Capture the cell that displays the provided text and extract its (X, Y) central coordinate. 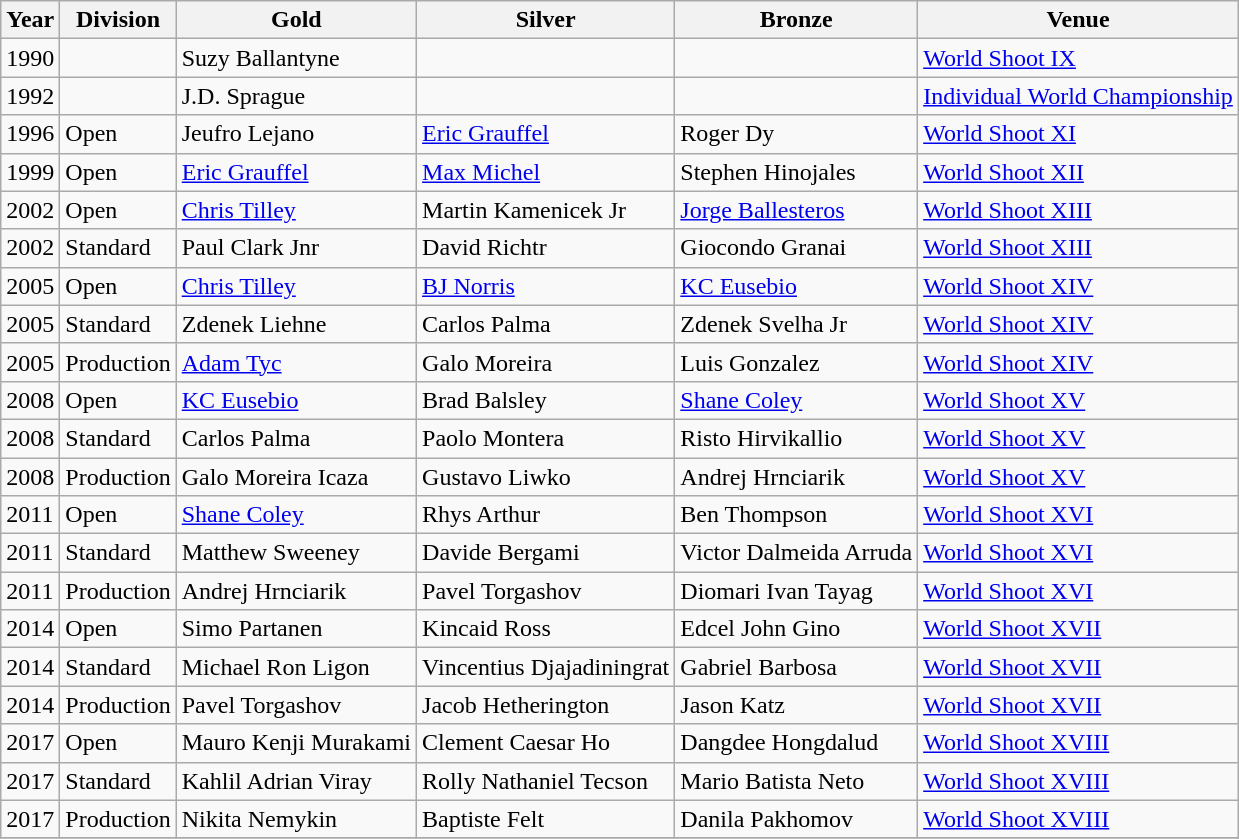
Dangdee Hongdalud (796, 743)
Rolly Nathaniel Tecson (546, 781)
Bronze (796, 20)
Silver (546, 20)
Jason Katz (796, 705)
Roger Dy (796, 134)
Baptiste Felt (546, 819)
Martin Kamenicek Jr (546, 210)
Mauro Kenji Murakami (296, 743)
Zdenek Svelha Jr (796, 324)
Michael Ron Ligon (296, 667)
Rhys Arthur (546, 515)
Kincaid Ross (546, 629)
Paul Clark Jnr (296, 248)
Mario Batista Neto (796, 781)
1999 (30, 172)
Zdenek Liehne (296, 324)
World Shoot IX (1078, 58)
Gabriel Barbosa (796, 667)
Venue (1078, 20)
J.D. Sprague (296, 96)
BJ Norris (546, 286)
Vincentius Djajadiningrat (546, 667)
1996 (30, 134)
Galo Moreira Icaza (296, 477)
World Shoot XII (1078, 172)
Jacob Hetherington (546, 705)
Nikita Nemykin (296, 819)
Adam Tyc (296, 362)
Suzy Ballantyne (296, 58)
Risto Hirvikallio (796, 438)
Kahlil Adrian Viray (296, 781)
World Shoot XI (1078, 134)
Davide Bergami (546, 553)
David Richtr (546, 248)
1992 (30, 96)
Jorge Ballesteros (796, 210)
Year (30, 20)
Stephen Hinojales (796, 172)
Diomari Ivan Tayag (796, 591)
Victor Dalmeida Arruda (796, 553)
Edcel John Gino (796, 629)
Jeufro Lejano (296, 134)
Gustavo Liwko (546, 477)
Paolo Montera (546, 438)
Galo Moreira (546, 362)
Danila Pakhomov (796, 819)
Ben Thompson (796, 515)
Division (118, 20)
Matthew Sweeney (296, 553)
Luis Gonzalez (796, 362)
Gold (296, 20)
1990 (30, 58)
Max Michel (546, 172)
Clement Caesar Ho (546, 743)
Individual World Championship (1078, 96)
Giocondo Granai (796, 248)
Brad Balsley (546, 400)
Simo Partanen (296, 629)
